Search for the cell housing the specified text and yield its (x, y) center coordinate. 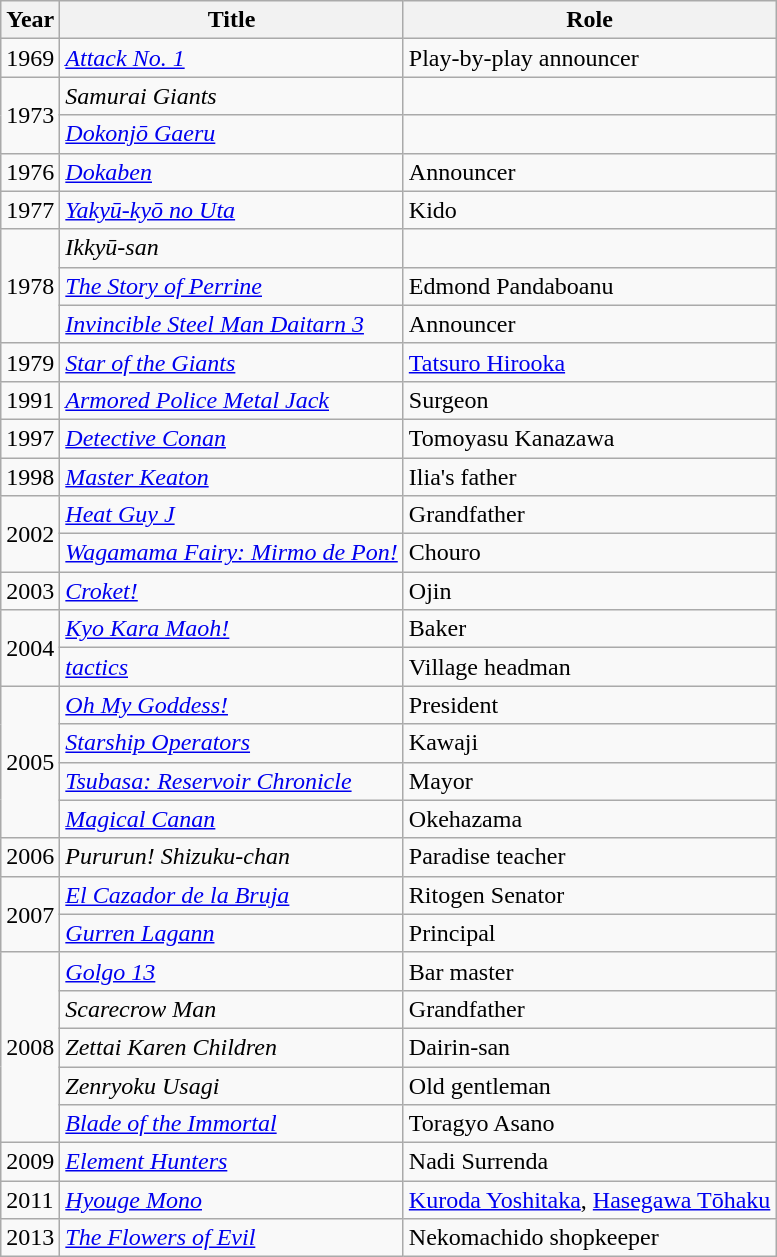
Zenryoku Usagi (232, 1085)
Kido (590, 210)
Detective Conan (232, 438)
Nekomachido shopkeeper (590, 1238)
Master Keaton (232, 477)
Gurren Lagann (232, 933)
The Flowers of Evil (232, 1238)
Ojin (590, 591)
Kyo Kara Maoh! (232, 629)
1997 (30, 438)
The Story of Perrine (232, 286)
Blade of the Immortal (232, 1124)
Star of the Giants (232, 362)
1969 (30, 58)
Play-by-play announcer (590, 58)
2007 (30, 914)
Chouro (590, 553)
Kawaji (590, 743)
Edmond Pandaboanu (590, 286)
Principal (590, 933)
Toragyo Asano (590, 1124)
1973 (30, 115)
Dokaben (232, 172)
2002 (30, 534)
Ritogen Senator (590, 895)
Ilia's father (590, 477)
El Cazador de la Bruja (232, 895)
2013 (30, 1238)
1976 (30, 172)
2009 (30, 1162)
Armored Police Metal Jack (232, 400)
Old gentleman (590, 1085)
Bar master (590, 971)
Tsubasa: Reservoir Chronicle (232, 781)
2011 (30, 1200)
2006 (30, 857)
Paradise teacher (590, 857)
Surgeon (590, 400)
1977 (30, 210)
President (590, 705)
Samurai Giants (232, 96)
Golgo 13 (232, 971)
1991 (30, 400)
Starship Operators (232, 743)
2008 (30, 1047)
Invincible Steel Man Daitarn 3 (232, 324)
Magical Canan (232, 819)
Oh My Goddess! (232, 705)
Year (30, 20)
Kuroda Yoshitaka, Hasegawa Tōhaku (590, 1200)
Title (232, 20)
Dokonjō Gaeru (232, 134)
Pururun! Shizuku-chan (232, 857)
Role (590, 20)
Okehazama (590, 819)
Dairin-san (590, 1047)
Wagamama Fairy: Mirmo de Pon! (232, 553)
Ikkyū-san (232, 248)
Heat Guy J (232, 515)
2003 (30, 591)
Tatsuro Hirooka (590, 362)
Mayor (590, 781)
Village headman (590, 667)
Element Hunters (232, 1162)
tactics (232, 667)
Tomoyasu Kanazawa (590, 438)
2005 (30, 762)
Scarecrow Man (232, 1009)
Baker (590, 629)
Zettai Karen Children (232, 1047)
2004 (30, 648)
1978 (30, 286)
1979 (30, 362)
Croket! (232, 591)
Yakyū-kyō no Uta (232, 210)
Attack No. 1 (232, 58)
Nadi Surrenda (590, 1162)
Hyouge Mono (232, 1200)
1998 (30, 477)
